Identify which cell holds the provided text, then report its (x, y) central coordinate. 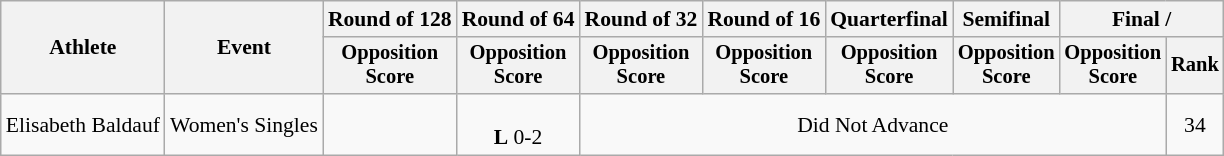
Quarterfinal (889, 19)
Elisabeth Baldauf (83, 124)
Women's Singles (244, 124)
34 (1195, 124)
Round of 32 (640, 19)
Athlete (83, 48)
Final / (1141, 19)
Round of 64 (518, 19)
Did Not Advance (872, 124)
Semifinal (1006, 19)
Event (244, 48)
Rank (1195, 66)
Round of 128 (390, 19)
L 0-2 (518, 124)
Round of 16 (764, 19)
